Identify which cell holds the provided text, then report its [x, y] central coordinate. 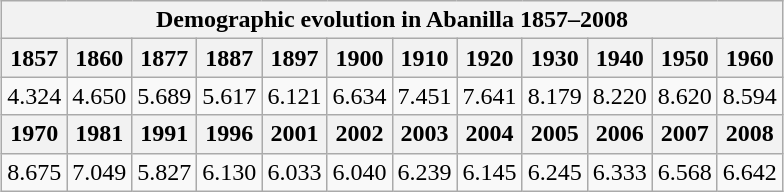
8.220 [620, 96]
1857 [34, 58]
6.121 [294, 96]
4.650 [100, 96]
1887 [230, 58]
1860 [100, 58]
6.568 [684, 172]
6.033 [294, 172]
1877 [164, 58]
Demographic evolution in Abanilla 1857–2008 [392, 20]
1940 [620, 58]
8.620 [684, 96]
5.689 [164, 96]
7.049 [100, 172]
1996 [230, 134]
8.179 [554, 96]
2007 [684, 134]
4.324 [34, 96]
2005 [554, 134]
6.239 [424, 172]
6.040 [360, 172]
6.245 [554, 172]
2006 [620, 134]
6.634 [360, 96]
6.333 [620, 172]
2004 [490, 134]
1981 [100, 134]
1950 [684, 58]
5.617 [230, 96]
6.642 [750, 172]
2002 [360, 134]
1900 [360, 58]
2003 [424, 134]
8.594 [750, 96]
6.130 [230, 172]
2008 [750, 134]
2001 [294, 134]
1970 [34, 134]
6.145 [490, 172]
1897 [294, 58]
5.827 [164, 172]
7.641 [490, 96]
7.451 [424, 96]
8.675 [34, 172]
1991 [164, 134]
1920 [490, 58]
1930 [554, 58]
1910 [424, 58]
1960 [750, 58]
